Scan for the cell matching the given text and deliver its [X, Y] coordinate at center. 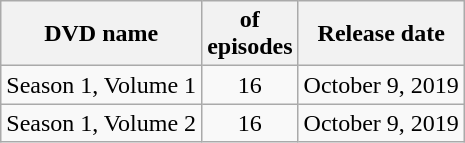
Season 1, Volume 2 [102, 123]
DVD name [102, 34]
ofepisodes [250, 34]
Season 1, Volume 1 [102, 85]
Release date [381, 34]
